Return the [X, Y] coordinate for the center point of the cell that contains the specified text.  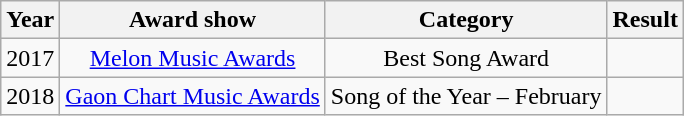
2018 [30, 96]
Result [645, 20]
Award show [193, 20]
Song of the Year – February [466, 96]
Category [466, 20]
Best Song Award [466, 58]
Gaon Chart Music Awards [193, 96]
2017 [30, 58]
Year [30, 20]
Melon Music Awards [193, 58]
